Output the (x, y) coordinate of the center of the cell containing the given text.  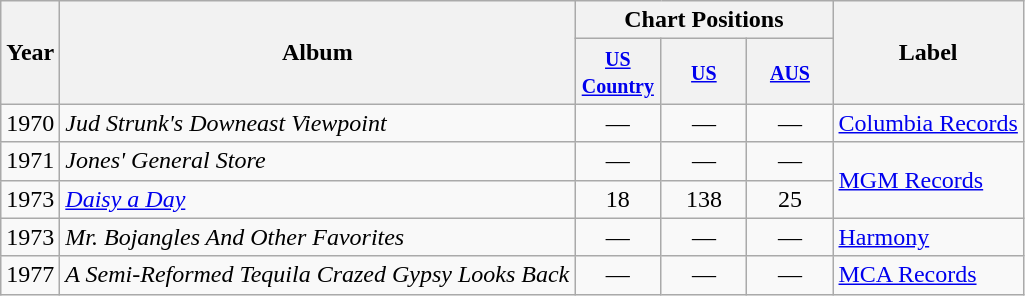
Jud Strunk's Downeast Viewpoint (318, 123)
Harmony (928, 237)
Daisy a Day (318, 199)
1971 (30, 161)
Album (318, 52)
US (704, 72)
US Country (618, 72)
138 (704, 199)
MGM Records (928, 180)
AUS (790, 72)
MCA Records (928, 275)
Year (30, 52)
A Semi-Reformed Tequila Crazed Gypsy Looks Back (318, 275)
1977 (30, 275)
1970 (30, 123)
25 (790, 199)
Label (928, 52)
Jones' General Store (318, 161)
Chart Positions (704, 20)
Columbia Records (928, 123)
18 (618, 199)
Mr. Bojangles And Other Favorites (318, 237)
